Pinpoint the cell where the given text exists, returning its (x, y) midpoint coordinate. 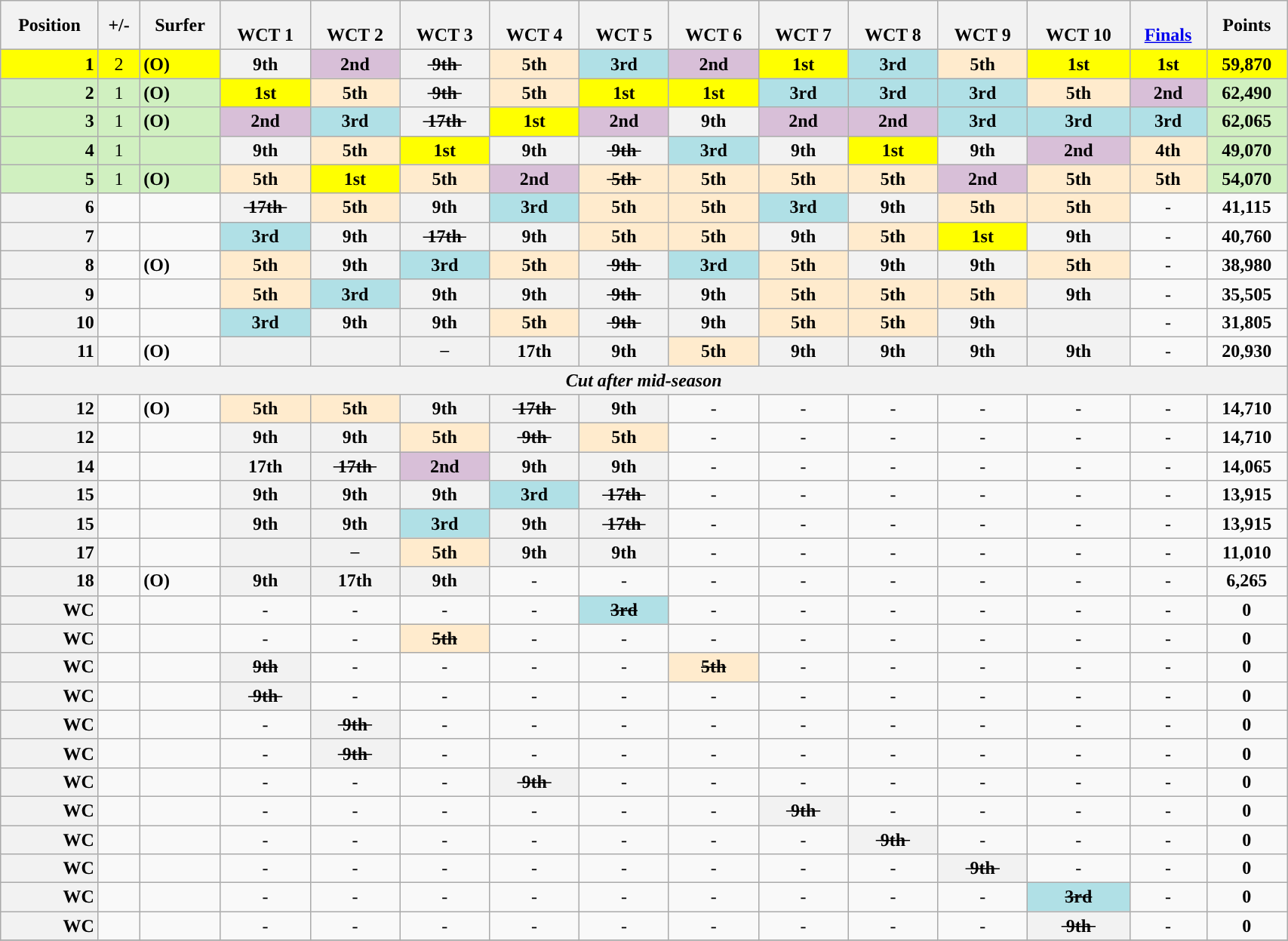
5 (50, 179)
41,115 (1247, 208)
WCT 6 (714, 26)
Finals (1168, 26)
54,070 (1247, 179)
35,505 (1247, 294)
62,065 (1247, 121)
WCT 8 (893, 26)
Points (1247, 26)
20,930 (1247, 351)
14,065 (1247, 466)
WCT 9 (982, 26)
10 (50, 322)
59,870 (1247, 64)
49,070 (1247, 150)
14 (50, 466)
4 (50, 150)
+/- (118, 26)
9 (50, 294)
6,265 (1247, 581)
WCT 3 (445, 26)
Cut after mid-season (644, 380)
WCT 2 (355, 26)
WCT 1 (266, 26)
WCT 5 (625, 26)
31,805 (1247, 322)
7 (50, 236)
11 (50, 351)
62,490 (1247, 93)
8 (50, 265)
WCT 10 (1079, 26)
18 (50, 581)
17 (50, 552)
4th (1168, 150)
WCT 4 (534, 26)
Surfer (180, 26)
40,760 (1247, 236)
6 (50, 208)
11,010 (1247, 552)
3 (50, 121)
WCT 7 (803, 26)
38,980 (1247, 265)
Position (50, 26)
